Output the [X, Y] coordinate of the center of the cell containing the given text.  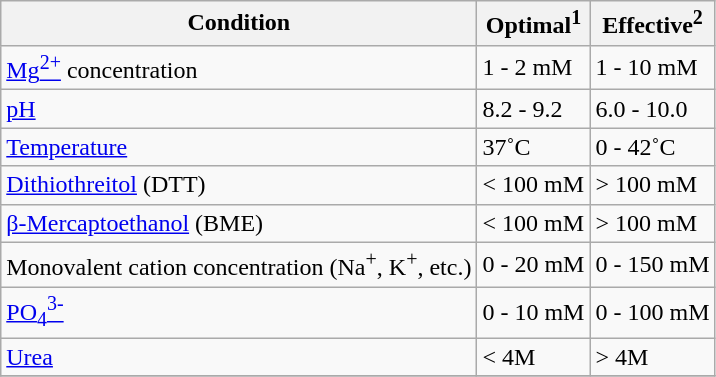
Temperature [239, 147]
Urea [239, 357]
Optimal1 [534, 24]
0 - 100 mM [652, 312]
β-Mercaptoethanol (BME) [239, 223]
Monovalent cation concentration (Na+, K+, etc.) [239, 264]
> 4M [652, 357]
1 - 2 mM [534, 68]
1 - 10 mM [652, 68]
37˚C [534, 147]
6.0 - 10.0 [652, 109]
pH [239, 109]
Condition [239, 24]
0 - 150 mM [652, 264]
Effective2 [652, 24]
0 - 10 mM [534, 312]
Dithiothreitol (DTT) [239, 185]
Mg2+ concentration [239, 68]
0 - 20 mM [534, 264]
< 4M [534, 357]
8.2 - 9.2 [534, 109]
0 - 42˚C [652, 147]
PO43- [239, 312]
